Locate the cell with the specified text and output its [X, Y] center coordinate. 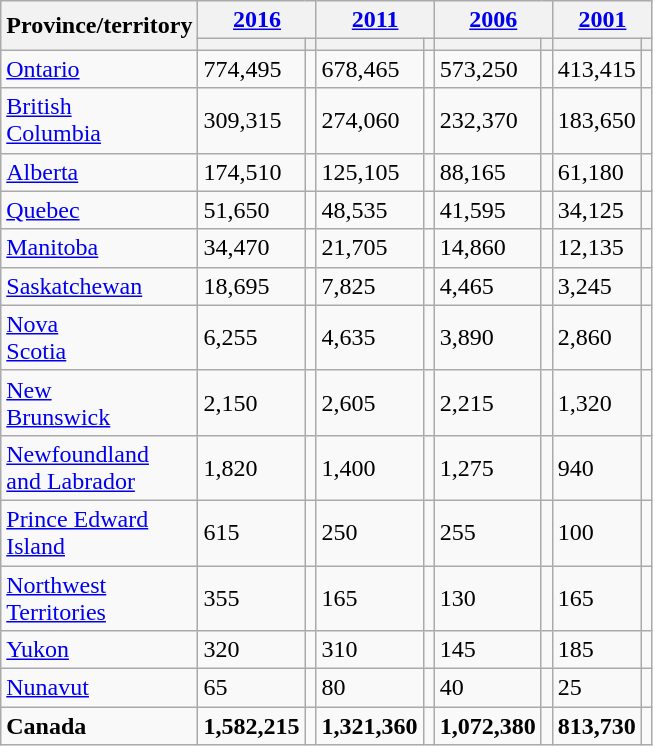
40 [488, 688]
Saskatchewan [100, 286]
4,635 [370, 338]
678,465 [370, 69]
51,650 [252, 210]
125,105 [370, 172]
255 [488, 532]
25 [596, 688]
34,125 [596, 210]
573,250 [488, 69]
NewBrunswick [100, 402]
274,060 [370, 120]
Yukon [100, 650]
80 [370, 688]
1,320 [596, 402]
320 [252, 650]
310 [370, 650]
Manitoba [100, 248]
7,825 [370, 286]
1,820 [252, 468]
413,415 [596, 69]
Canada [100, 726]
2016 [257, 20]
174,510 [252, 172]
2,605 [370, 402]
615 [252, 532]
1,582,215 [252, 726]
6,255 [252, 338]
774,495 [252, 69]
4,465 [488, 286]
2,150 [252, 402]
Ontario [100, 69]
250 [370, 532]
2001 [602, 20]
Alberta [100, 172]
12,135 [596, 248]
NorthwestTerritories [100, 598]
Quebec [100, 210]
2006 [493, 20]
232,370 [488, 120]
1,321,360 [370, 726]
BritishColumbia [100, 120]
Nunavut [100, 688]
1,400 [370, 468]
2011 [375, 20]
100 [596, 532]
Newfoundlandand Labrador [100, 468]
309,315 [252, 120]
3,245 [596, 286]
88,165 [488, 172]
3,890 [488, 338]
2,860 [596, 338]
185 [596, 650]
813,730 [596, 726]
21,705 [370, 248]
48,535 [370, 210]
65 [252, 688]
34,470 [252, 248]
1,275 [488, 468]
Prince EdwardIsland [100, 532]
145 [488, 650]
130 [488, 598]
NovaScotia [100, 338]
355 [252, 598]
2,215 [488, 402]
18,695 [252, 286]
14,860 [488, 248]
Province/territory [100, 26]
183,650 [596, 120]
61,180 [596, 172]
940 [596, 468]
41,595 [488, 210]
1,072,380 [488, 726]
